Determine the (X, Y) coordinate at the center of the cell enclosing the given text.  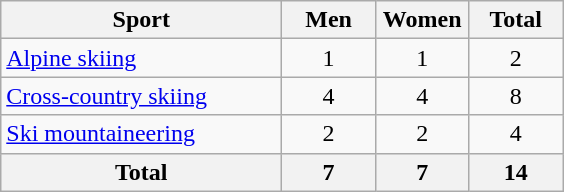
8 (516, 96)
Women (422, 20)
14 (516, 172)
Cross-country skiing (142, 96)
Men (329, 20)
Sport (142, 20)
Ski mountaineering (142, 134)
Alpine skiing (142, 58)
